Pinpoint the cell where the given text exists, returning its (X, Y) midpoint coordinate. 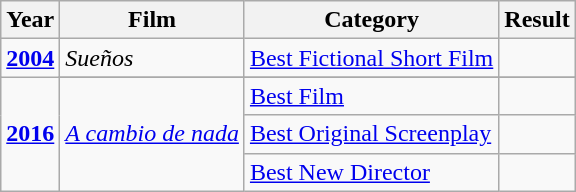
2004 (30, 58)
Result (537, 20)
Best Fictional Short Film (371, 58)
2016 (30, 134)
Best New Director (371, 172)
Category (371, 20)
Best Original Screenplay (371, 134)
Film (152, 20)
Best Film (371, 96)
Year (30, 20)
Sueños (152, 58)
A cambio de nada (152, 134)
